Return [X, Y] of the center of cell containing provided text 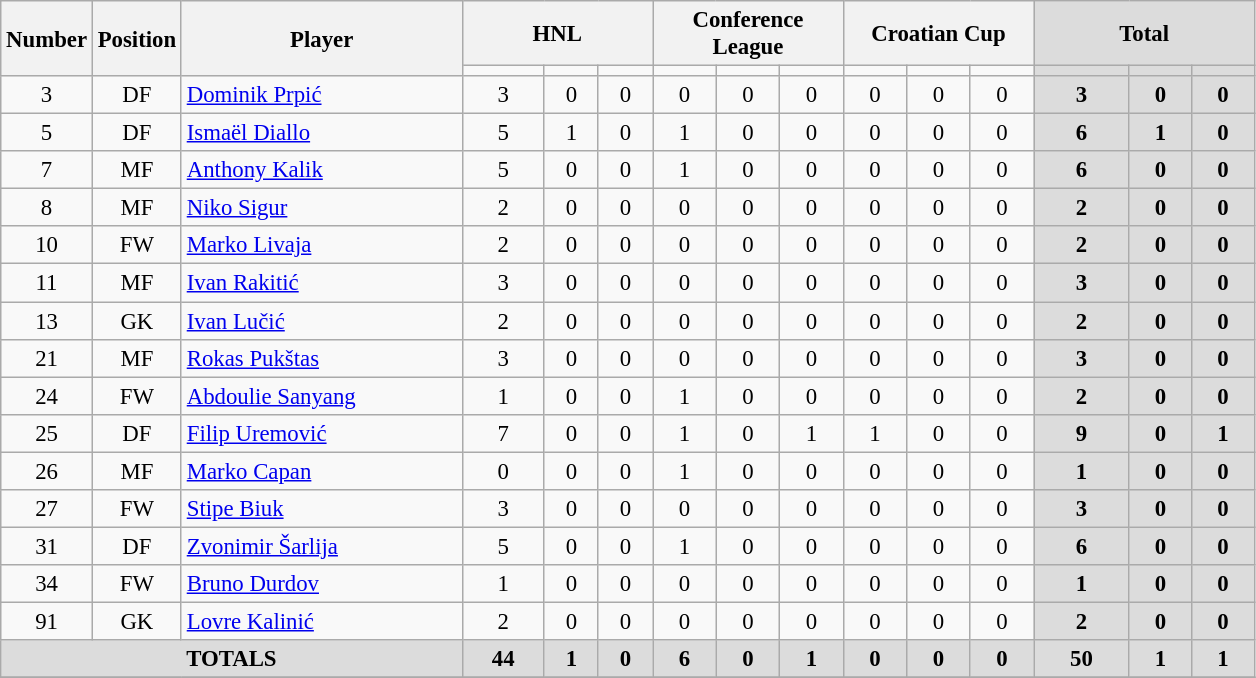
Stipe Biuk [322, 509]
Abdoulie Sanyang [322, 396]
TOTALS [232, 659]
Ivan Lučić [322, 321]
Number [47, 38]
HNL [558, 34]
Ivan Rakitić [322, 283]
50 [1082, 659]
34 [47, 584]
Position [136, 38]
Bruno Durdov [322, 584]
26 [47, 471]
Filip Uremović [322, 433]
31 [47, 546]
21 [47, 358]
10 [47, 245]
Conference League [748, 34]
27 [47, 509]
44 [503, 659]
11 [47, 283]
Niko Sigur [322, 208]
Total [1144, 34]
25 [47, 433]
Rokas Pukštas [322, 358]
Zvonimir Šarlija [322, 546]
Anthony Kalik [322, 170]
91 [47, 621]
Dominik Prpić [322, 95]
9 [1082, 433]
Ismaël Diallo [322, 133]
8 [47, 208]
Player [322, 38]
13 [47, 321]
Marko Capan [322, 471]
Croatian Cup [938, 34]
Lovre Kalinić [322, 621]
Marko Livaja [322, 245]
24 [47, 396]
